Return the [X, Y] coordinate for the center point of the cell that contains the specified text.  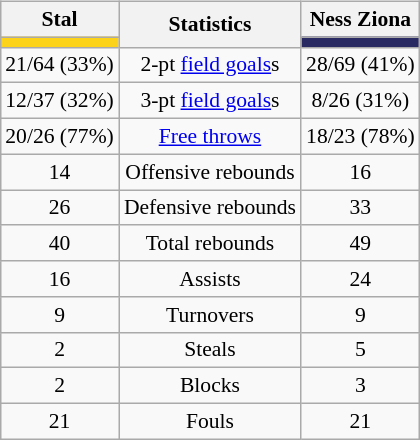
49 [360, 243]
40 [60, 243]
Fouls [210, 421]
Defensive rebounds [210, 208]
8/26 (31%) [360, 101]
Assists [210, 279]
Free throws [210, 136]
20/26 (77%) [60, 136]
Stal [60, 19]
28/69 (41%) [360, 65]
Ness Ziona [360, 19]
Blocks [210, 386]
24 [360, 279]
2-pt field goalss [210, 65]
21/64 (33%) [60, 65]
33 [360, 208]
5 [360, 350]
3 [360, 386]
Turnovers [210, 314]
3-pt field goalss [210, 101]
Statistics [210, 24]
12/37 (32%) [60, 101]
14 [60, 172]
Steals [210, 350]
26 [60, 208]
18/23 (78%) [360, 136]
Offensive rebounds [210, 172]
Total rebounds [210, 243]
